Pinpoint the cell where the given text exists, returning its [X, Y] midpoint coordinate. 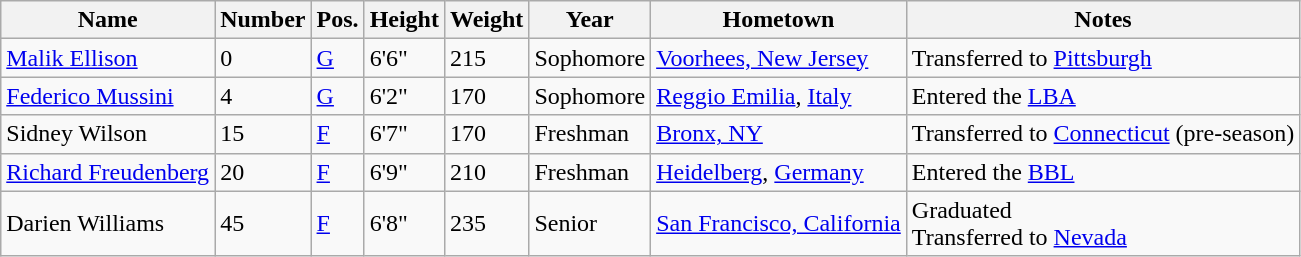
Name [108, 20]
6'8" [404, 224]
Height [404, 20]
6'9" [404, 172]
Heidelberg, Germany [779, 172]
235 [486, 224]
Voorhees, New Jersey [779, 58]
6'6" [404, 58]
Number [263, 20]
45 [263, 224]
0 [263, 58]
Notes [1102, 20]
Reggio Emilia, Italy [779, 96]
6'7" [404, 134]
Entered the LBA [1102, 96]
Weight [486, 20]
Graduated Transferred to Nevada [1102, 224]
Darien Williams [108, 224]
Transferred to Pittsburgh [1102, 58]
San Francisco, California [779, 224]
Year [590, 20]
210 [486, 172]
Richard Freudenberg [108, 172]
4 [263, 96]
20 [263, 172]
Transferred to Connecticut (pre-season) [1102, 134]
6'2" [404, 96]
Bronx, NY [779, 134]
Senior [590, 224]
Entered the BBL [1102, 172]
Malik Ellison [108, 58]
Hometown [779, 20]
15 [263, 134]
Federico Mussini [108, 96]
215 [486, 58]
Sidney Wilson [108, 134]
Pos. [338, 20]
